Locate the cell with the specified text and output its [X, Y] center coordinate. 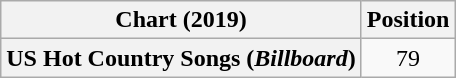
Position [408, 20]
Chart (2019) [181, 20]
US Hot Country Songs (Billboard) [181, 58]
79 [408, 58]
